Pinpoint the cell where the given text exists, returning its [X, Y] midpoint coordinate. 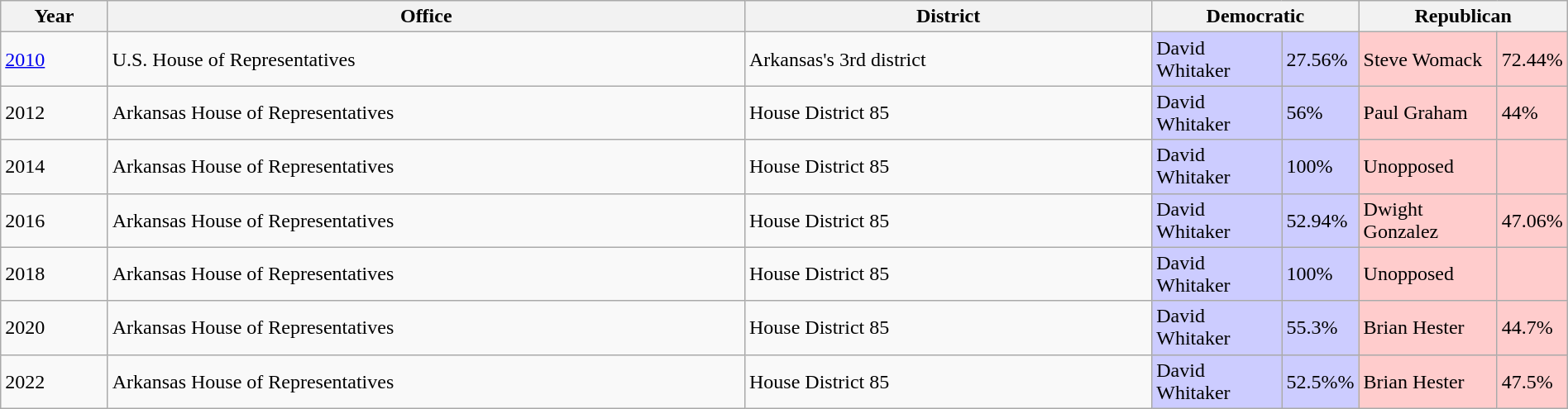
2014 [55, 167]
52.94% [1320, 220]
2020 [55, 327]
Office [426, 17]
Republican [1463, 17]
44.7% [1532, 327]
47.5% [1532, 382]
47.06% [1532, 220]
2022 [55, 382]
U.S. House of Representatives [426, 59]
2016 [55, 220]
Dwight Gonzalez [1427, 220]
Paul Graham [1427, 112]
2018 [55, 274]
44% [1532, 112]
52.5%% [1320, 382]
27.56% [1320, 59]
Arkansas's 3rd district [948, 59]
Democratic [1255, 17]
56% [1320, 112]
55.3% [1320, 327]
Year [55, 17]
2012 [55, 112]
District [948, 17]
72.44% [1532, 59]
Steve Womack [1427, 59]
2010 [55, 59]
